Find where the given text appears and provide that cell's center as (x, y) coordinate. 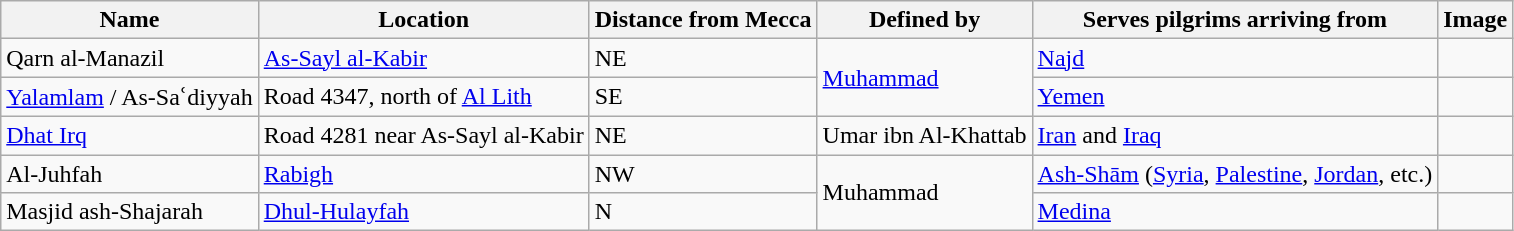
Dhat Irq (130, 135)
Location (424, 20)
Medina (1235, 212)
Road 4347, north of Al Lith (424, 97)
Najd (1235, 58)
Yalamlam / As-Saʿdiyyah (130, 97)
Masjid ash-Shajarah (130, 212)
Iran and Iraq (1235, 135)
Yemen (1235, 97)
Defined by (924, 20)
Rabigh (424, 173)
Ash-Shām (Syria, Palestine, Jordan, etc.) (1235, 173)
Road 4281 near As-Sayl al-Kabir (424, 135)
Distance from Mecca (703, 20)
SE (703, 97)
Umar ibn Al-Khattab (924, 135)
Dhul-Hulayfah (424, 212)
Serves pilgrims arriving from (1235, 20)
Al-Juhfah (130, 173)
Name (130, 20)
Image (1476, 20)
As-Sayl al-Kabir (424, 58)
Qarn al-Manazil (130, 58)
N (703, 212)
NW (703, 173)
